Scan for the cell matching the given text and deliver its [X, Y] coordinate at center. 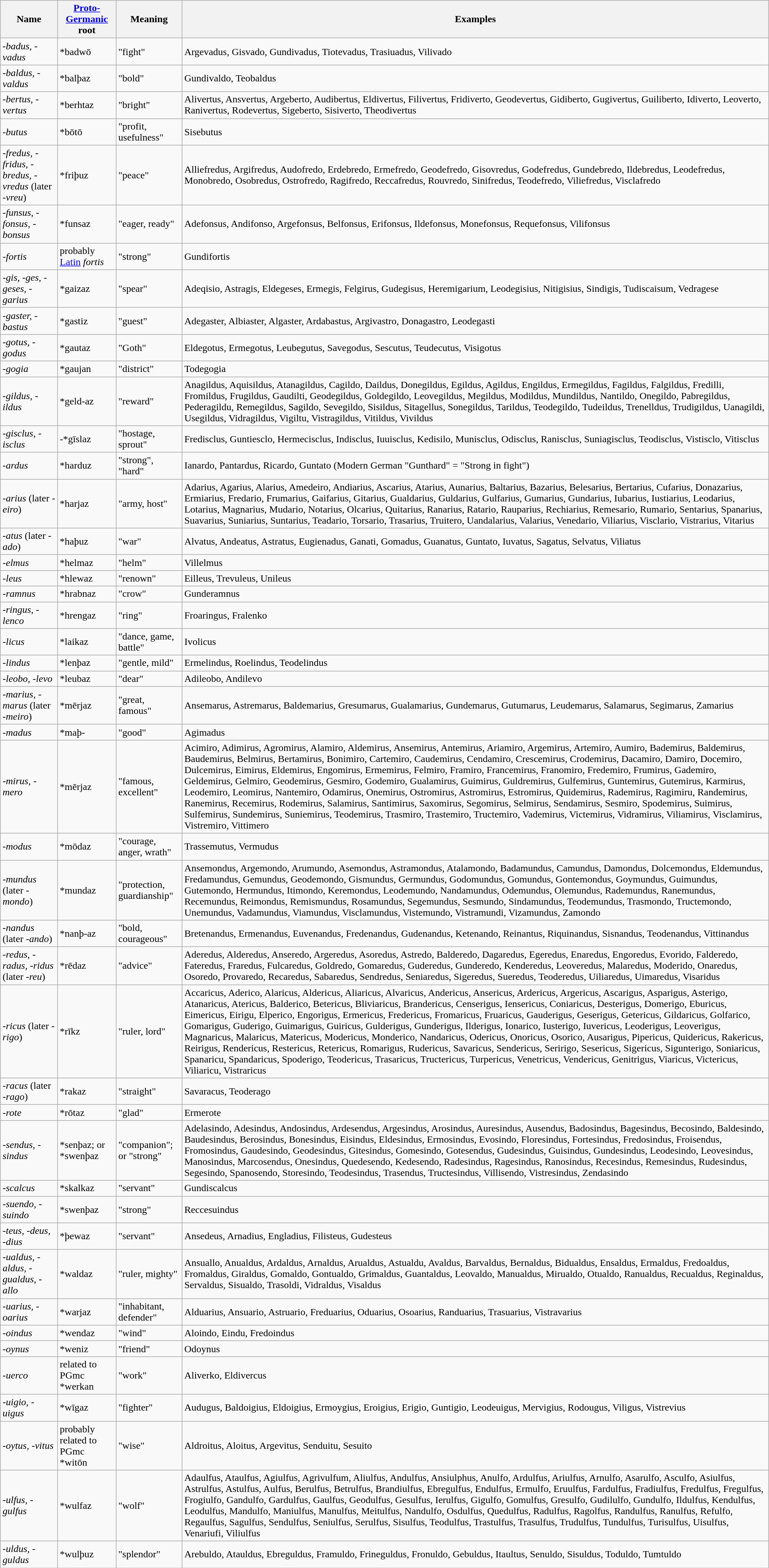
"Goth" [150, 348]
-leus [29, 578]
"ruler, mighty" [150, 1274]
"district" [150, 369]
-suendo, -suindo [29, 1209]
Name [29, 19]
*swenþaz [87, 1209]
*bōtō [87, 132]
*wulþuz [87, 1554]
-gogia [29, 369]
Aliverko, Eldivercus [475, 1375]
-bertus, -vertus [29, 105]
*warjaz [87, 1312]
Aloindo, Eindu, Fredoindus [475, 1333]
"protection, guardianship" [150, 890]
Odoynus [475, 1349]
-uigio, -uigus [29, 1407]
*rēdaz [87, 966]
Agimadus [475, 732]
Adeqisio, Astragis, Eldegeses, Ermegis, Felgirus, Gudegisus, Heremigarium, Leodegisius, Nitigisius, Sindigis, Tudiscaisum, Vedragese [475, 289]
-ualdus, -aldus, -gualdus, -allo [29, 1274]
*wīgaz [87, 1407]
Trassemutus, Vermudus [475, 847]
"glad" [150, 1113]
*harduz [87, 466]
*hrabnaz [87, 594]
Ivolicus [475, 642]
*skalkaz [87, 1188]
probably related to PGmc *witōn [87, 1446]
Examples [475, 19]
related to PGmc *werkan [87, 1375]
Eldegotus, Ermegotus, Leubegutus, Savegodus, Sescutus, Teudecutus, Visigotus [475, 348]
-madus [29, 732]
*mundaz [87, 890]
*friþuz [87, 175]
"friend" [150, 1349]
"splendor" [150, 1554]
"dear" [150, 679]
"great, famous" [150, 705]
*helmaz [87, 563]
*leubaz [87, 679]
-baldus, -valdus [29, 78]
*gaizaz [87, 289]
-atus (later -ado) [29, 542]
Alvatus, Andeatus, Astratus, Eugienadus, Ganati, Gomadus, Guanatus, Guntato, Iuvatus, Sagatus, Selvatus, Viliatus [475, 542]
"ring" [150, 615]
-uldus, -guldus [29, 1554]
Ansedeus, Arnadius, Engladius, Filisteus, Gudesteus [475, 1236]
-uarius, -oarius [29, 1312]
-ulfus, -gulfus [29, 1506]
-uerco [29, 1375]
-butus [29, 132]
-badus, -vadus [29, 52]
"dance, game, battle" [150, 642]
"courage, anger, wrath" [150, 847]
"straight" [150, 1092]
"reward" [150, 401]
Argevadus, Gisvado, Gundivadus, Tiotevadus, Trasiuadus, Vilivado [475, 52]
Reccesuindus [475, 1209]
probably Latin fortis [87, 256]
*maþ- [87, 732]
Bretenandus, Ermenandus, Euvenandus, Fredenandus, Gudenandus, Ketenando, Reinantus, Riquinandus, Sisnandus, Teodenandus, Vittinandus [475, 934]
-gotus, -godus [29, 348]
-gis, -ges, -geses, -garius [29, 289]
-leobo, -levo [29, 679]
-oynus [29, 1349]
"good" [150, 732]
*þewaz [87, 1236]
-racus (later -rago) [29, 1092]
-lindus [29, 663]
-mirus, -mero [29, 787]
*rakaz [87, 1092]
"famous, excellent" [150, 787]
"bold, courageous" [150, 934]
*hrengaz [87, 615]
*harjaz [87, 504]
*wulfaz [87, 1506]
-arius (later -eiro) [29, 504]
*wendaz [87, 1333]
-marius, -marus (later -meiro) [29, 705]
Meaning [150, 19]
*haþuz [87, 542]
"work" [150, 1375]
Aldroitus, Aloitus, Argevitus, Senduitu, Sesuito [475, 1446]
Ansemarus, Astremarus, Baldemarius, Gresumarus, Gualamarius, Gundemarus, Gutumarus, Leudemarus, Salamarus, Segimarus, Zamarius [475, 705]
Gunderamnus [475, 594]
"bright" [150, 105]
*nanþ-az [87, 934]
"crow" [150, 594]
Gundivaldo, Teobaldus [475, 78]
-teus, -deus, -dius [29, 1236]
"wolf" [150, 1506]
-elmus [29, 563]
-ricus (later -rigo) [29, 1032]
*laikaz [87, 642]
Ianardo, Pantardus, Ricardo, Guntato (Modern German "Gunthard" = "Strong in fight") [475, 466]
*mōdaz [87, 847]
-oytus, -vitus [29, 1446]
-gisclus, -isclus [29, 439]
"renown" [150, 578]
"fight" [150, 52]
Adegaster, Albiaster, Algaster, Ardabastus, Argivastro, Donagastro, Leodegasti [475, 321]
-rote [29, 1113]
-ramnus [29, 594]
"army, host" [150, 504]
"wise" [150, 1446]
*funsaz [87, 224]
*rōtaz [87, 1113]
*balþaz [87, 78]
"guest" [150, 321]
Arebuldo, Atauldus, Ebreguldus, Framuldo, Frineguldus, Fronuldo, Gebuldus, Itaultus, Senuldo, Sisuldus, Toduldo, Tumtuldo [475, 1554]
"profit, usefulness" [150, 132]
Fredisclus, Guntiesclo, Hermecisclus, Indisclus, Iuuisclus, Kedisilo, Munisclus, Odisclus, Ranisclus, Suniagisclus, Teodisclus, Vistisclo, Vitisclus [475, 439]
"ruler, lord" [150, 1032]
Alduarius, Ansuario, Astruario, Freduarius, Oduarius, Osoarius, Randuarius, Trasuarius, Vistravarius [475, 1312]
*lenþaz [87, 663]
*gastiz [87, 321]
Proto-Germanic root [87, 19]
*badwō [87, 52]
-funsus, -fonsus, -bonsus [29, 224]
*berhtaz [87, 105]
-nandus (later -ando) [29, 934]
"bold" [150, 78]
"inhabitant, defender" [150, 1312]
Savaracus, Teoderago [475, 1092]
Gundiscalcus [475, 1188]
-licus [29, 642]
Eilleus, Trevuleus, Unileus [475, 578]
Ermerote [475, 1113]
-fredus, -fridus, -bredus, -vredus (later -vreu) [29, 175]
*waldaz [87, 1274]
-*gīslaz [87, 439]
-modus [29, 847]
-scalcus [29, 1188]
*gautaz [87, 348]
"hostage, sprout" [150, 439]
Sisebutus [475, 132]
-oindus [29, 1333]
-redus, -radus, -ridus (later -reu) [29, 966]
-gaster, -bastus [29, 321]
"helm" [150, 563]
-ardus [29, 466]
"eager, ready" [150, 224]
*hlewaz [87, 578]
Villelmus [475, 563]
"gentle, mild" [150, 663]
Adileobo, Andilevo [475, 679]
"strong", "hard" [150, 466]
*gaujan [87, 369]
Todegogia [475, 369]
Adefonsus, Andifonso, Argefonsus, Belfonsus, Erifonsus, Ildefonsus, Monefonsus, Requefonsus, Vilifonsus [475, 224]
Gundifortis [475, 256]
-mundus (later -mondo) [29, 890]
"war" [150, 542]
-ringus, -lenco [29, 615]
*senþaz; or *swenþaz [87, 1150]
"fighter" [150, 1407]
*rīkz [87, 1032]
*weniz [87, 1349]
-sendus, -sindus [29, 1150]
Audugus, Baldoigius, Eldoigius, Ermoygius, Eroigius, Erigio, Guntigio, Leodeuigus, Mervigius, Rodougus, Viligus, Vistrevius [475, 1407]
*geld-az [87, 401]
"wind" [150, 1333]
Ermelindus, Roelindus, Teodelindus [475, 663]
Froaringus, Fralenko [475, 615]
"spear" [150, 289]
-fortis [29, 256]
-gildus, -ildus [29, 401]
"companion"; or "strong" [150, 1150]
"advice" [150, 966]
"peace" [150, 175]
